Find where the given text appears and provide that cell's center as (X, Y) coordinate. 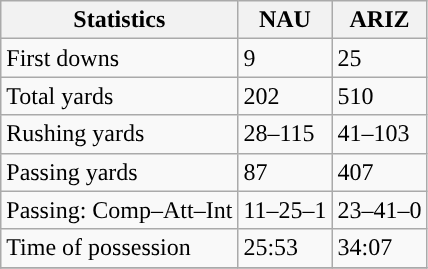
202 (285, 96)
87 (285, 172)
Time of possession (120, 248)
41–103 (380, 134)
28–115 (285, 134)
First downs (120, 58)
25 (380, 58)
Passing yards (120, 172)
23–41–0 (380, 210)
Passing: Comp–Att–Int (120, 210)
25:53 (285, 248)
407 (380, 172)
Statistics (120, 20)
Rushing yards (120, 134)
11–25–1 (285, 210)
510 (380, 96)
Total yards (120, 96)
ARIZ (380, 20)
NAU (285, 20)
34:07 (380, 248)
9 (285, 58)
